Output the (X, Y) coordinate of the center of the cell containing the given text.  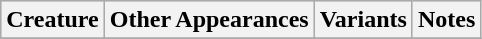
Other Appearances (209, 20)
Creature (52, 20)
Variants (363, 20)
Notes (446, 20)
